Search for the cell housing the specified text and yield its [X, Y] center coordinate. 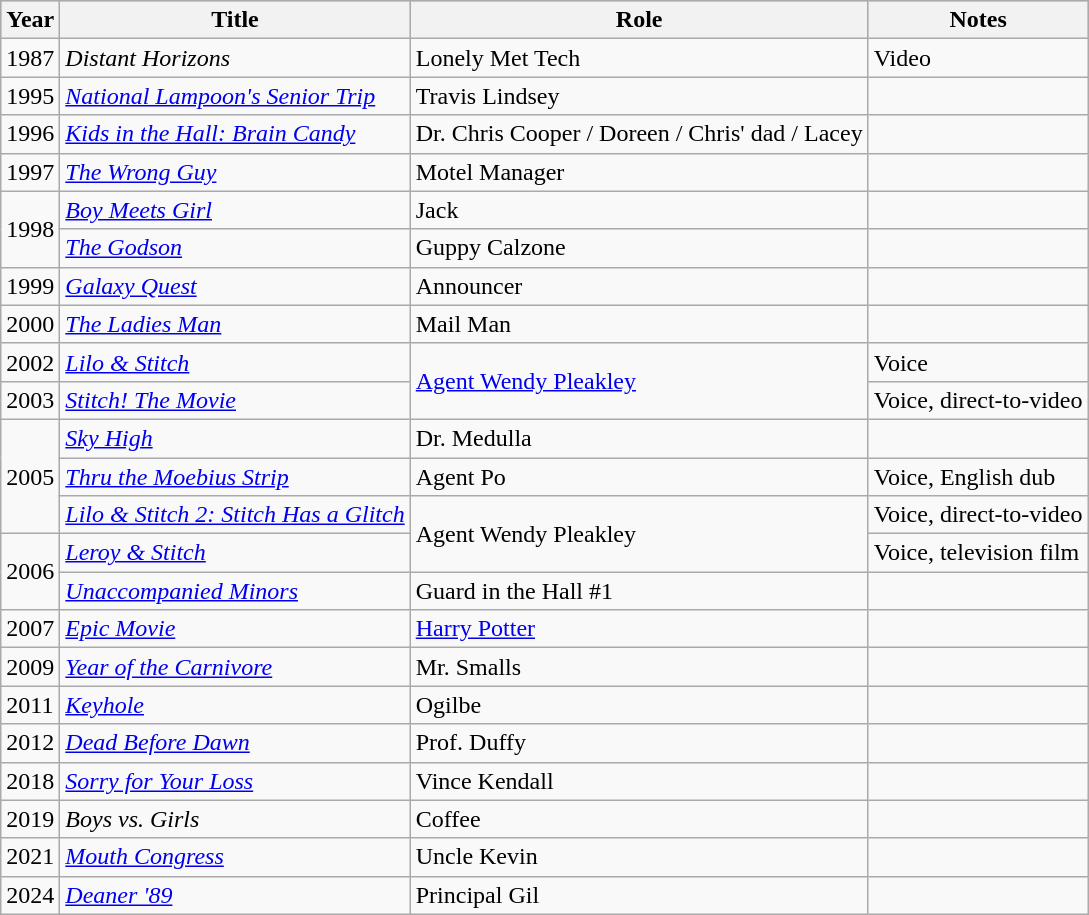
Guppy Calzone [639, 248]
1995 [30, 96]
Harry Potter [639, 629]
2002 [30, 362]
Kids in the Hall: Brain Candy [235, 134]
Stitch! The Movie [235, 400]
Title [235, 20]
Vince Kendall [639, 781]
The Ladies Man [235, 324]
Deaner '89 [235, 895]
Galaxy Quest [235, 286]
1999 [30, 286]
2007 [30, 629]
Boy Meets Girl [235, 210]
National Lampoon's Senior Trip [235, 96]
Sorry for Your Loss [235, 781]
Year [30, 20]
Leroy & Stitch [235, 553]
Dead Before Dawn [235, 743]
Voice, television film [978, 553]
2024 [30, 895]
Lilo & Stitch 2: Stitch Has a Glitch [235, 515]
Prof. Duffy [639, 743]
Ogilbe [639, 705]
Dr. Medulla [639, 438]
1996 [30, 134]
Mr. Smalls [639, 667]
Lilo & Stitch [235, 362]
2000 [30, 324]
2003 [30, 400]
Uncle Kevin [639, 857]
Dr. Chris Cooper / Doreen / Chris' dad / Lacey [639, 134]
1998 [30, 229]
2012 [30, 743]
Voice [978, 362]
Year of the Carnivore [235, 667]
Boys vs. Girls [235, 819]
Mail Man [639, 324]
1987 [30, 58]
Keyhole [235, 705]
Video [978, 58]
2005 [30, 476]
The Godson [235, 248]
2011 [30, 705]
The Wrong Guy [235, 172]
Voice, English dub [978, 477]
Guard in the Hall #1 [639, 591]
Announcer [639, 286]
Notes [978, 20]
Epic Movie [235, 629]
Principal Gil [639, 895]
2018 [30, 781]
Jack [639, 210]
Travis Lindsey [639, 96]
Lonely Met Tech [639, 58]
Mouth Congress [235, 857]
Role [639, 20]
Thru the Moebius Strip [235, 477]
2021 [30, 857]
2006 [30, 572]
2009 [30, 667]
1997 [30, 172]
Sky High [235, 438]
Distant Horizons [235, 58]
Unaccompanied Minors [235, 591]
Agent Po [639, 477]
Coffee [639, 819]
Motel Manager [639, 172]
2019 [30, 819]
